Detect which cell encompasses the target text, then output its (x, y) center coordinate. 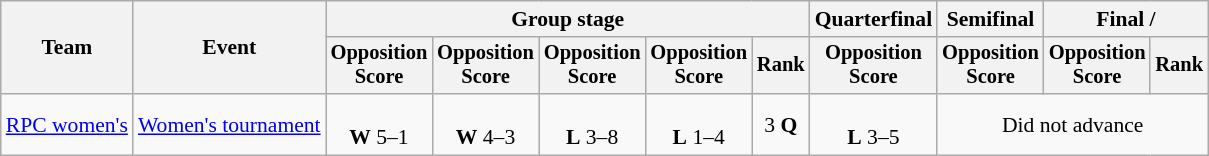
W 5–1 (380, 124)
W 4–3 (486, 124)
Event (230, 48)
3 Q (781, 124)
Women's tournament (230, 124)
Final / (1126, 19)
RPC women's (67, 124)
Quarterfinal (874, 19)
Team (67, 48)
L 3–8 (592, 124)
Did not advance (1072, 124)
L 3–5 (874, 124)
L 1–4 (698, 124)
Group stage (568, 19)
Semifinal (990, 19)
